From the cell containing the given text, extract its center point as [x, y] coordinate. 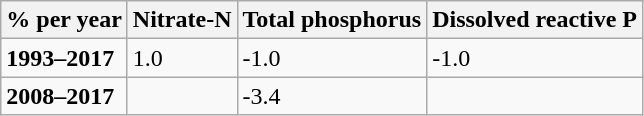
1.0 [182, 58]
Total phosphorus [332, 20]
2008–2017 [64, 96]
% per year [64, 20]
-3.4 [332, 96]
Nitrate-N [182, 20]
1993–2017 [64, 58]
Dissolved reactive P [535, 20]
